Extract the [X, Y] coordinate from the center of the cell holding the provided text.  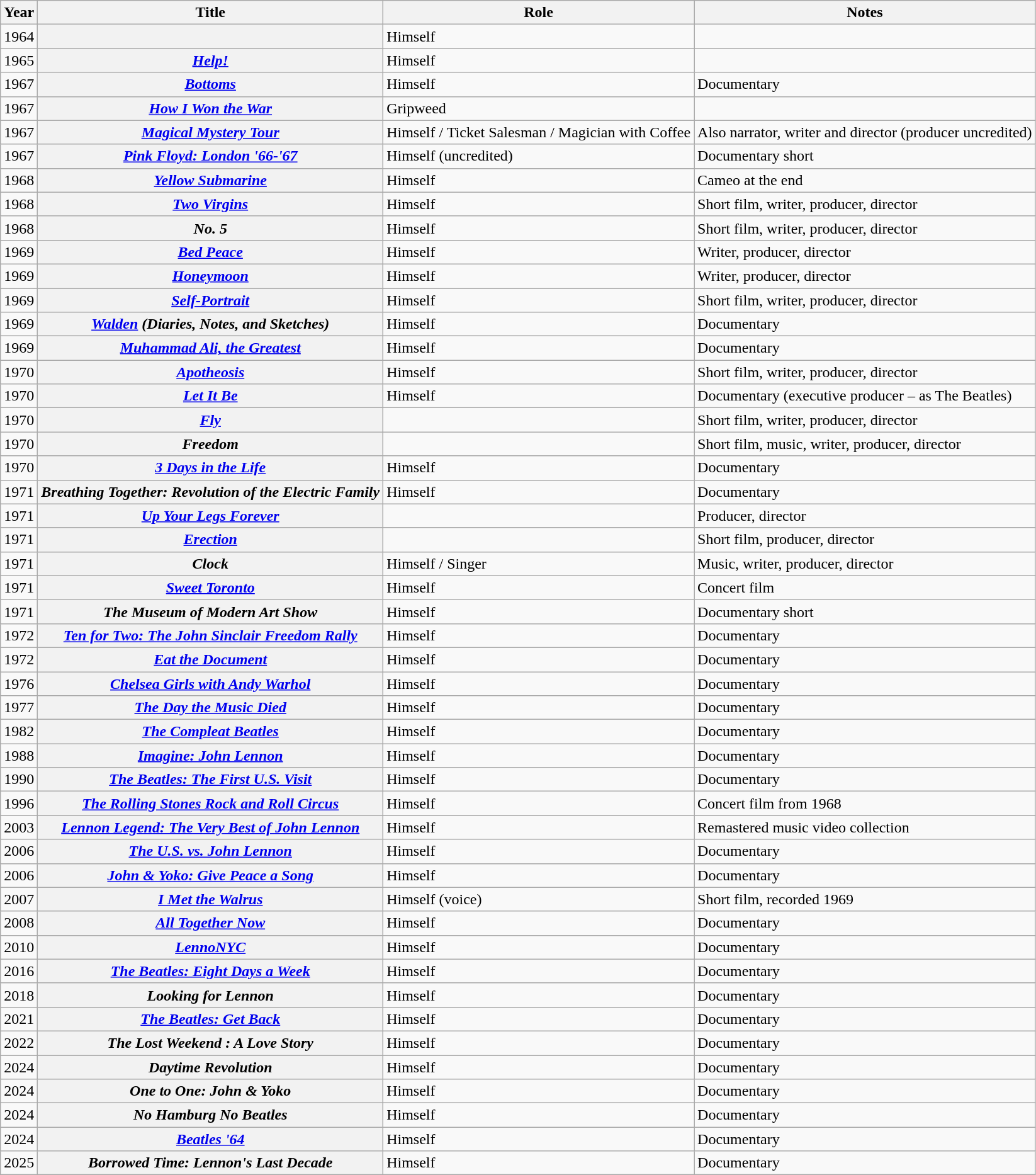
Walden (Diaries, Notes, and Sketches) [210, 324]
2007 [19, 899]
Himself (uncredited) [539, 156]
The Beatles: The First U.S. Visit [210, 780]
Documentary (executive producer – as The Beatles) [865, 396]
Bed Peace [210, 252]
Muhammad Ali, the Greatest [210, 348]
The Beatles: Eight Days a Week [210, 971]
Short film, music, writer, producer, director [865, 444]
Yellow Submarine [210, 180]
Sweet Toronto [210, 587]
The Compleat Beatles [210, 732]
Let It Be [210, 396]
1990 [19, 780]
3 Days in the Life [210, 468]
Chelsea Girls with Andy Warhol [210, 683]
Looking for Lennon [210, 995]
2016 [19, 971]
Lennon Legend: The Very Best of John Lennon [210, 827]
Remastered music video collection [865, 827]
All Together Now [210, 923]
Year [19, 13]
The Museum of Modern Art Show [210, 611]
Freedom [210, 444]
Role [539, 13]
1977 [19, 708]
Eat the Document [210, 659]
2021 [19, 1019]
Also narrator, writer and director (producer uncredited) [865, 132]
How I Won the War [210, 108]
Magical Mystery Tour [210, 132]
2010 [19, 947]
Up Your Legs Forever [210, 516]
Concert film [865, 587]
No Hamburg No Beatles [210, 1115]
Apotheosis [210, 372]
Pink Floyd: London '66-'67 [210, 156]
1996 [19, 803]
Concert film from 1968 [865, 803]
Imagine: John Lennon [210, 756]
Notes [865, 13]
Help! [210, 60]
Clock [210, 564]
2022 [19, 1043]
Himself / Ticket Salesman / Magician with Coffee [539, 132]
The Beatles: Get Back [210, 1019]
Gripweed [539, 108]
The Rolling Stones Rock and Roll Circus [210, 803]
No. 5 [210, 228]
Title [210, 13]
1964 [19, 37]
Two Virgins [210, 204]
2025 [19, 1163]
Honeymoon [210, 276]
LennoNYC [210, 947]
Borrowed Time: Lennon's Last Decade [210, 1163]
Self-Portrait [210, 300]
Ten for Two: The John Sinclair Freedom Rally [210, 635]
Cameo at the end [865, 180]
2008 [19, 923]
Short film, recorded 1969 [865, 899]
John & Yoko: Give Peace a Song [210, 875]
Beatles '64 [210, 1139]
The U.S. vs. John Lennon [210, 851]
The Day the Music Died [210, 708]
2003 [19, 827]
Bottoms [210, 84]
Himself (voice) [539, 899]
1965 [19, 60]
Short film, producer, director [865, 540]
1982 [19, 732]
One to One: John & Yoko [210, 1091]
Producer, director [865, 516]
Erection [210, 540]
The Lost Weekend : A Love Story [210, 1043]
Daytime Revolution [210, 1067]
Himself / Singer [539, 564]
1976 [19, 683]
Fly [210, 420]
Breathing Together: Revolution of the Electric Family [210, 492]
I Met the Walrus [210, 899]
1988 [19, 756]
2018 [19, 995]
Music, writer, producer, director [865, 564]
